For the text-containing cell, return its midpoint in [x, y] coordinate format. 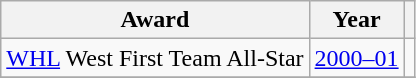
Award [155, 20]
WHL West First Team All-Star [155, 58]
2000–01 [356, 58]
Year [356, 20]
